For the text-containing cell, return its midpoint in (X, Y) coordinate format. 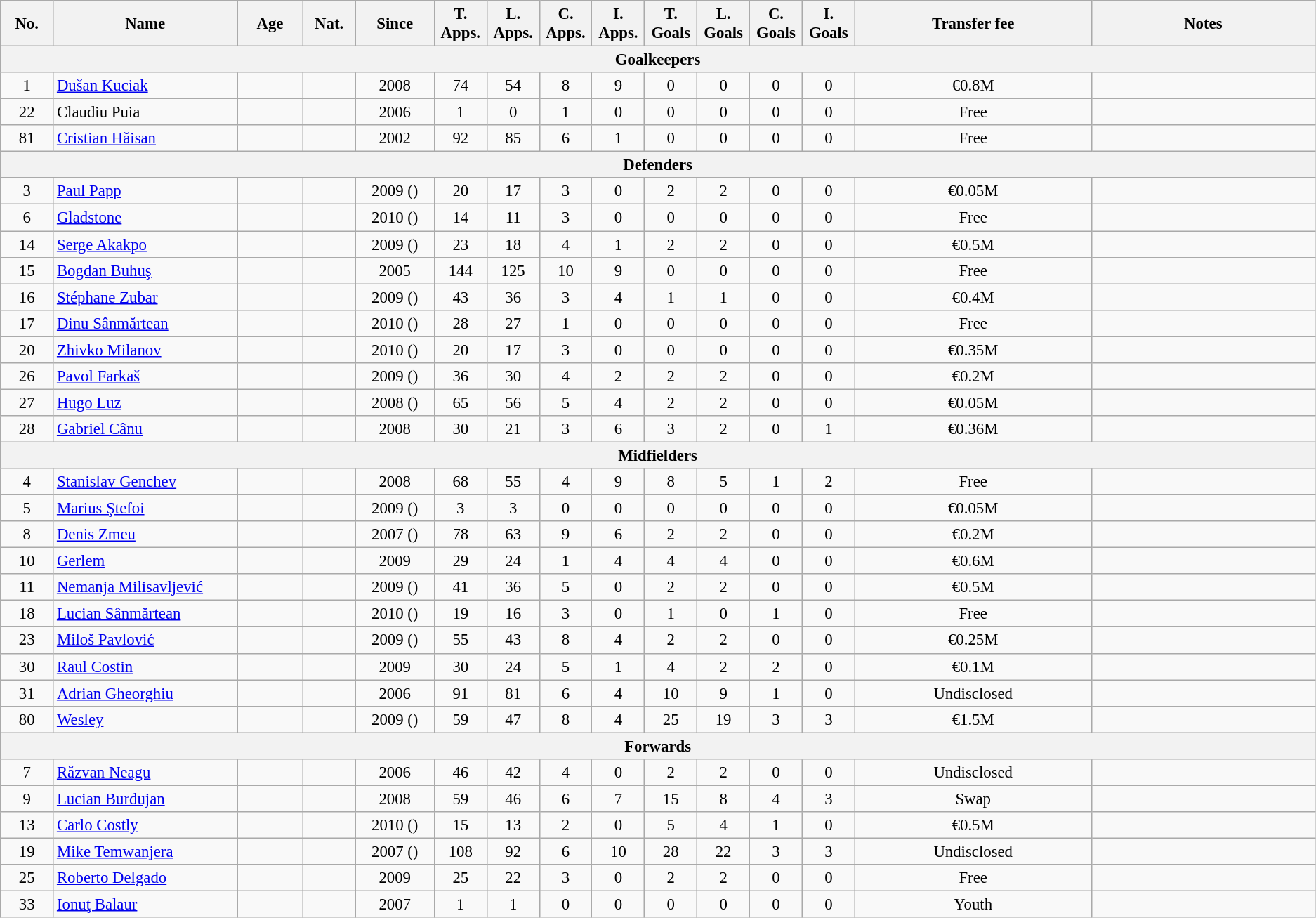
Youth (973, 905)
65 (461, 402)
Roberto Delgado (145, 878)
Lucian Sânmărtean (145, 614)
Paul Papp (145, 192)
Hugo Luz (145, 402)
85 (513, 138)
Age (270, 24)
Forwards (658, 746)
Serge Akakpo (145, 244)
26 (27, 376)
41 (461, 587)
91 (461, 693)
47 (513, 719)
Gladstone (145, 218)
Lucian Burdujan (145, 799)
I. Apps. (618, 24)
Zhivko Milanov (145, 350)
C. Apps. (566, 24)
Gabriel Cânu (145, 429)
Midfielders (658, 455)
Nat. (329, 24)
31 (27, 693)
33 (27, 905)
78 (461, 535)
L. Apps. (513, 24)
29 (461, 561)
Bogdan Buhuş (145, 270)
54 (513, 86)
Mike Temwanjera (145, 851)
Stanislav Genchev (145, 482)
€0.1M (973, 667)
56 (513, 402)
€0.25M (973, 641)
Name (145, 24)
2005 (395, 270)
Răzvan Neagu (145, 773)
Carlo Costly (145, 825)
Goalkeepers (658, 60)
2008 () (395, 402)
C. Goals (777, 24)
L. Goals (723, 24)
144 (461, 270)
€0.35M (973, 350)
Defenders (658, 165)
Miloš Pavlović (145, 641)
Ionuţ Balaur (145, 905)
68 (461, 482)
Nemanja Milisavljević (145, 587)
42 (513, 773)
Since (395, 24)
63 (513, 535)
Transfer fee (973, 24)
€1.5M (973, 719)
Adrian Gheorghiu (145, 693)
T. Apps. (461, 24)
€0.6M (973, 561)
Swap (973, 799)
21 (513, 429)
2002 (395, 138)
Wesley (145, 719)
No. (27, 24)
80 (27, 719)
Denis Zmeu (145, 535)
€0.36M (973, 429)
I. Goals (829, 24)
Stéphane Zubar (145, 297)
Claudiu Puia (145, 112)
€0.4M (973, 297)
Pavol Farkaš (145, 376)
Marius Ştefoi (145, 509)
Gerlem (145, 561)
74 (461, 86)
Notes (1203, 24)
€0.8M (973, 86)
T. Goals (671, 24)
2007 (395, 905)
Dušan Kuciak (145, 86)
Cristian Hăisan (145, 138)
108 (461, 851)
Dinu Sânmărtean (145, 323)
125 (513, 270)
Raul Costin (145, 667)
